Return (x, y) of the center of cell containing provided text 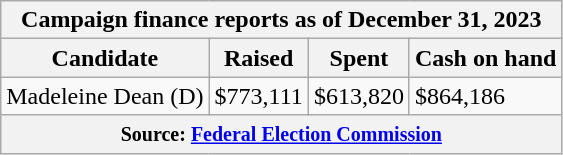
Spent (358, 58)
$773,111 (258, 96)
Candidate (105, 58)
$864,186 (485, 96)
Cash on hand (485, 58)
Source: Federal Election Commission (282, 134)
Madeleine Dean (D) (105, 96)
Raised (258, 58)
$613,820 (358, 96)
Campaign finance reports as of December 31, 2023 (282, 20)
